For the text-containing cell, return its midpoint in (X, Y) coordinate format. 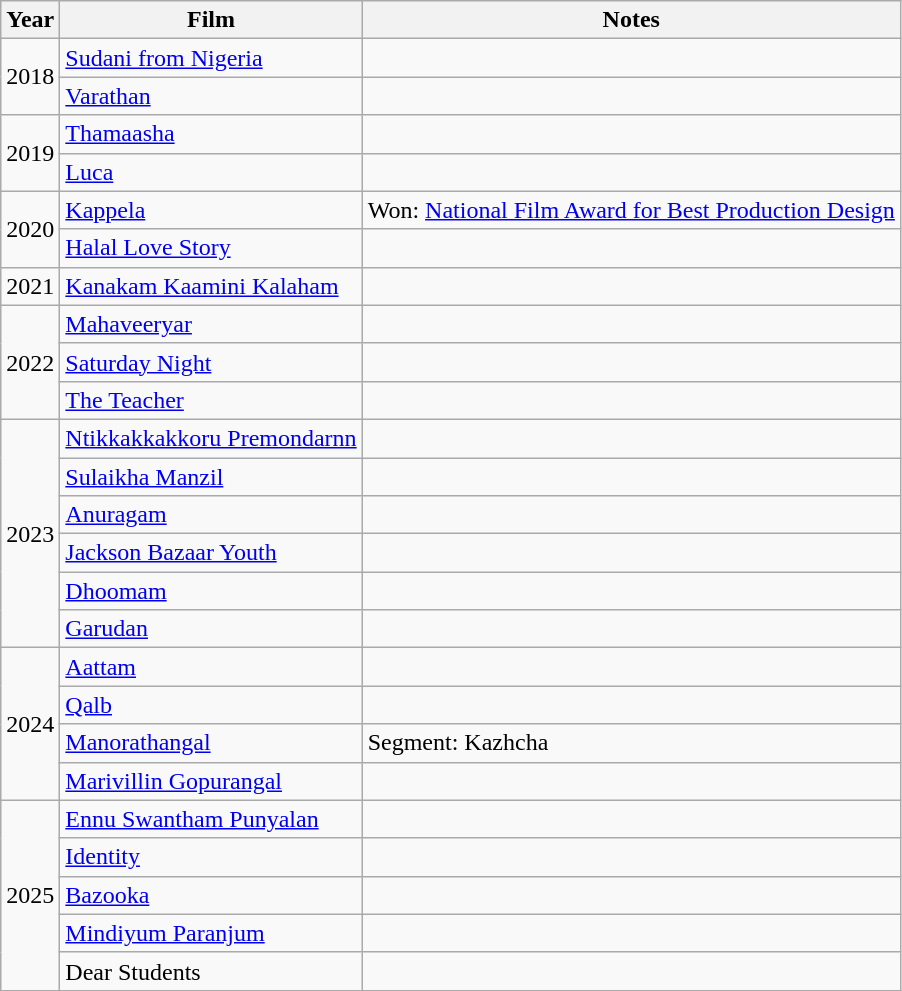
Won: National Film Award for Best Production Design (631, 210)
2020 (30, 229)
2018 (30, 77)
Luca (211, 172)
2024 (30, 724)
Year (30, 20)
Anuragam (211, 515)
Ennu Swantham Punyalan (211, 819)
Identity (211, 857)
Kappela (211, 210)
Mahaveeryar (211, 324)
Varathan (211, 96)
Jackson Bazaar Youth (211, 553)
Aattam (211, 667)
Thamaasha (211, 134)
2019 (30, 153)
Garudan (211, 629)
2022 (30, 362)
Ntikkakkakkoru Premondarnn (211, 438)
The Teacher (211, 400)
Halal Love Story (211, 248)
Saturday Night (211, 362)
Manorathangal (211, 743)
Qalb (211, 705)
Segment: Kazhcha (631, 743)
Notes (631, 20)
Dear Students (211, 971)
Sulaikha Manzil (211, 477)
Sudani from Nigeria (211, 58)
Dhoomam (211, 591)
2025 (30, 895)
Kanakam Kaamini Kalaham (211, 286)
2023 (30, 533)
Mindiyum Paranjum (211, 933)
2021 (30, 286)
Bazooka (211, 895)
Marivillin Gopurangal (211, 781)
Film (211, 20)
